For the text-containing cell, return its midpoint in (x, y) coordinate format. 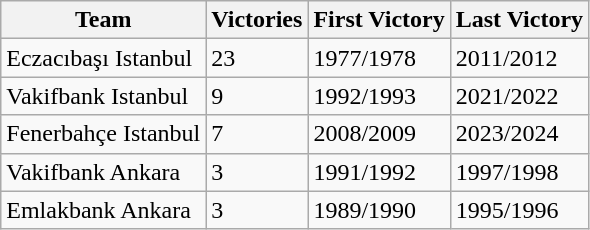
First Victory (379, 20)
2008/2009 (379, 134)
Vakifbank Istanbul (104, 96)
Team (104, 20)
1992/1993 (379, 96)
7 (257, 134)
2021/2022 (519, 96)
1977/1978 (379, 58)
9 (257, 96)
2011/2012 (519, 58)
Emlakbank Ankara (104, 210)
Fenerbahçe Istanbul (104, 134)
1991/1992 (379, 172)
Last Victory (519, 20)
Victories (257, 20)
2023/2024 (519, 134)
23 (257, 58)
1989/1990 (379, 210)
Eczacıbaşı Istanbul (104, 58)
1995/1996 (519, 210)
Vakifbank Ankara (104, 172)
1997/1998 (519, 172)
